Find where the given text appears and provide that cell's center as (X, Y) coordinate. 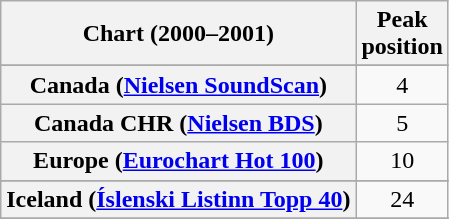
Iceland (Íslenski Listinn Topp 40) (178, 199)
Canada CHR (Nielsen BDS) (178, 123)
5 (402, 123)
Chart (2000–2001) (178, 34)
10 (402, 161)
Europe (Eurochart Hot 100) (178, 161)
Peakposition (402, 34)
4 (402, 85)
Canada (Nielsen SoundScan) (178, 85)
24 (402, 199)
